For the text-containing cell, return its midpoint in (X, Y) coordinate format. 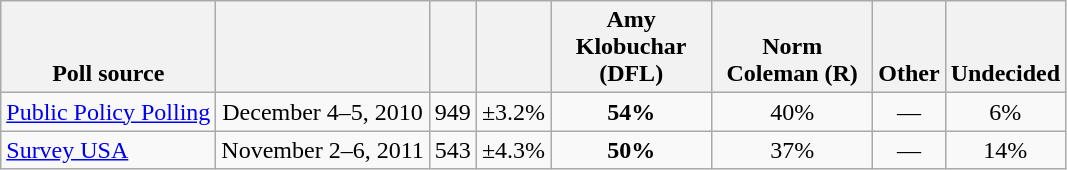
14% (1005, 150)
Poll source (108, 47)
543 (452, 150)
Undecided (1005, 47)
37% (792, 150)
50% (632, 150)
40% (792, 112)
December 4–5, 2010 (322, 112)
NormColeman (R) (792, 47)
Other (909, 47)
±4.3% (513, 150)
6% (1005, 112)
Survey USA (108, 150)
Public Policy Polling (108, 112)
AmyKlobuchar (DFL) (632, 47)
±3.2% (513, 112)
949 (452, 112)
November 2–6, 2011 (322, 150)
54% (632, 112)
